Identify which cell holds the provided text, then report its [X, Y] central coordinate. 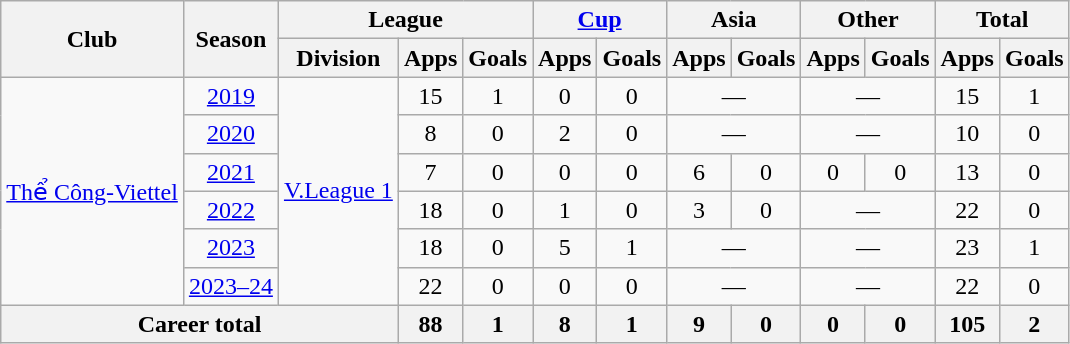
88 [430, 324]
Thể Công-Viettel [92, 191]
23 [967, 248]
2020 [230, 134]
Asia [734, 20]
105 [967, 324]
2021 [230, 172]
Other [868, 20]
2023 [230, 248]
3 [699, 210]
6 [699, 172]
2019 [230, 96]
Season [230, 39]
13 [967, 172]
Career total [200, 324]
5 [565, 248]
Club [92, 39]
Division [338, 58]
League [405, 20]
2022 [230, 210]
Total [1002, 20]
V.League 1 [338, 191]
2023–24 [230, 286]
Cup [600, 20]
9 [699, 324]
7 [430, 172]
10 [967, 134]
